Provide the [x, y] coordinate of the cell's center where the given text is located.  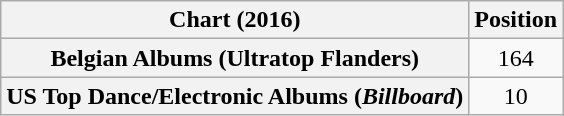
US Top Dance/Electronic Albums (Billboard) [235, 96]
164 [516, 58]
Position [516, 20]
Belgian Albums (Ultratop Flanders) [235, 58]
Chart (2016) [235, 20]
10 [516, 96]
